Detect which cell encompasses the target text, then output its (x, y) center coordinate. 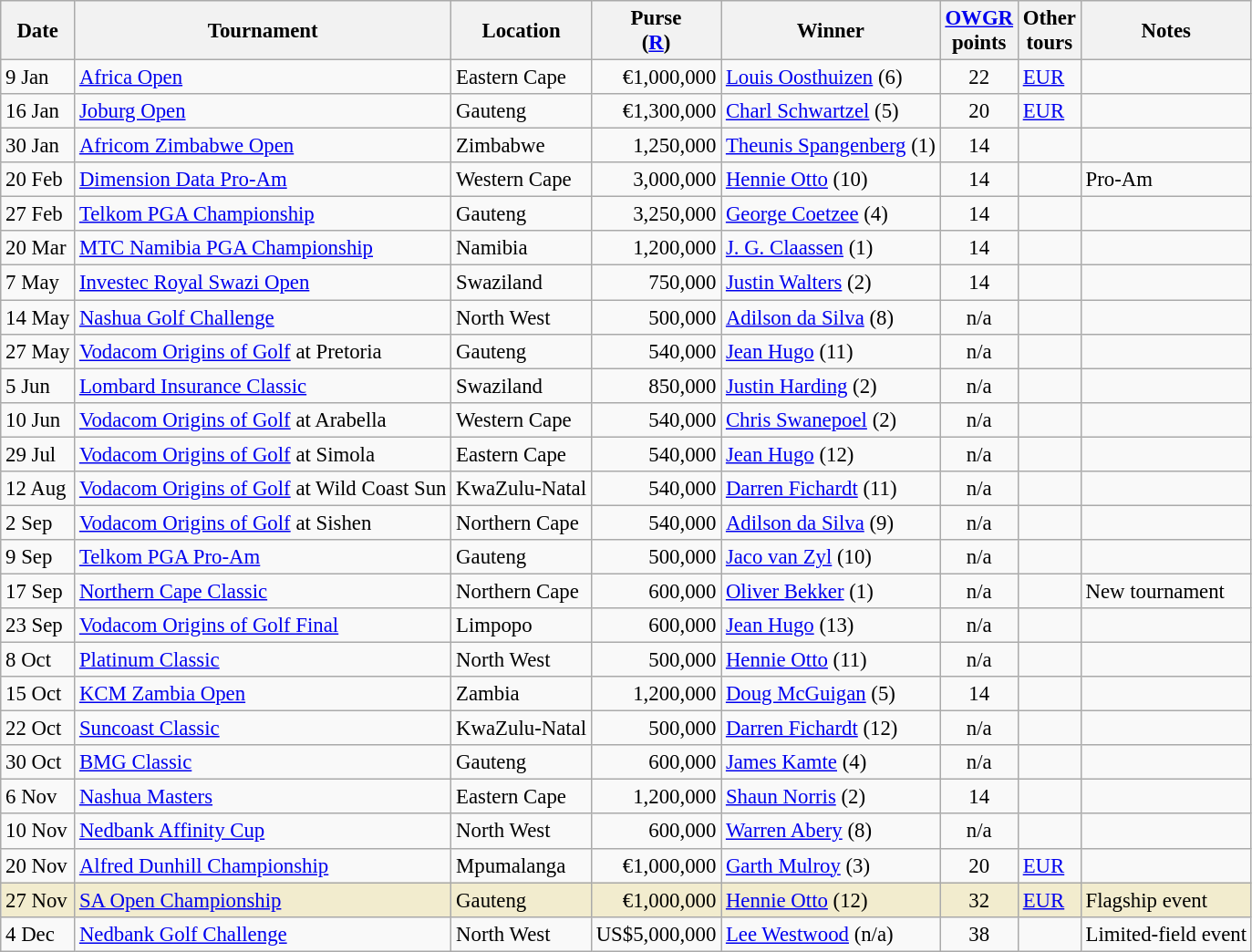
22 Oct (38, 729)
Alfred Dunhill Championship (263, 865)
Lombard Insurance Classic (263, 386)
Limited-field event (1165, 934)
1,250,000 (656, 146)
Notes (1165, 31)
Charl Schwartzel (5) (831, 111)
James Kamte (4) (831, 762)
30 Oct (38, 762)
Adilson da Silva (9) (831, 523)
32 (979, 900)
KCM Zambia Open (263, 694)
Pro-Am (1165, 180)
9 Sep (38, 557)
Doug McGuigan (5) (831, 694)
George Coetzee (4) (831, 214)
€1,300,000 (656, 111)
Hennie Otto (10) (831, 180)
8 Oct (38, 660)
2 Sep (38, 523)
Nedbank Affinity Cup (263, 832)
Garth Mulroy (3) (831, 865)
Vodacom Origins of Golf at Simola (263, 454)
3,250,000 (656, 214)
Africa Open (263, 78)
14 May (38, 317)
Justin Walters (2) (831, 283)
Vodacom Origins of Golf at Sishen (263, 523)
Tournament (263, 31)
7 May (38, 283)
Zimbabwe (522, 146)
10 Nov (38, 832)
Shaun Norris (2) (831, 797)
Date (38, 31)
Othertours (1049, 31)
Hennie Otto (12) (831, 900)
Dimension Data Pro-Am (263, 180)
22 (979, 78)
SA Open Championship (263, 900)
Investec Royal Swazi Open (263, 283)
Oliver Bekker (1) (831, 591)
Darren Fichardt (11) (831, 489)
J. G. Claassen (1) (831, 249)
27 May (38, 351)
850,000 (656, 386)
750,000 (656, 283)
30 Jan (38, 146)
15 Oct (38, 694)
Flagship event (1165, 900)
Platinum Classic (263, 660)
3,000,000 (656, 180)
Warren Abery (8) (831, 832)
BMG Classic (263, 762)
5 Jun (38, 386)
Louis Oosthuizen (6) (831, 78)
27 Feb (38, 214)
4 Dec (38, 934)
New tournament (1165, 591)
Jaco van Zyl (10) (831, 557)
6 Nov (38, 797)
Namibia (522, 249)
Telkom PGA Championship (263, 214)
Purse(R) (656, 31)
20 Nov (38, 865)
Adilson da Silva (8) (831, 317)
29 Jul (38, 454)
27 Nov (38, 900)
9 Jan (38, 78)
US$5,000,000 (656, 934)
Vodacom Origins of Golf at Wild Coast Sun (263, 489)
Jean Hugo (12) (831, 454)
Vodacom Origins of Golf at Pretoria (263, 351)
10 Jun (38, 419)
Hennie Otto (11) (831, 660)
16 Jan (38, 111)
20 Mar (38, 249)
Nedbank Golf Challenge (263, 934)
Africom Zimbabwe Open (263, 146)
Vodacom Origins of Golf Final (263, 626)
Location (522, 31)
Winner (831, 31)
OWGRpoints (979, 31)
Northern Cape Classic (263, 591)
38 (979, 934)
Jean Hugo (11) (831, 351)
Darren Fichardt (12) (831, 729)
Lee Westwood (n/a) (831, 934)
12 Aug (38, 489)
MTC Namibia PGA Championship (263, 249)
Nashua Golf Challenge (263, 317)
23 Sep (38, 626)
Jean Hugo (13) (831, 626)
17 Sep (38, 591)
Chris Swanepoel (2) (831, 419)
Zambia (522, 694)
Nashua Masters (263, 797)
Telkom PGA Pro-Am (263, 557)
Limpopo (522, 626)
Vodacom Origins of Golf at Arabella (263, 419)
Joburg Open (263, 111)
Theunis Spangenberg (1) (831, 146)
20 Feb (38, 180)
Suncoast Classic (263, 729)
Justin Harding (2) (831, 386)
Mpumalanga (522, 865)
